Provide the [x, y] coordinate of the cell's center where the given text is located.  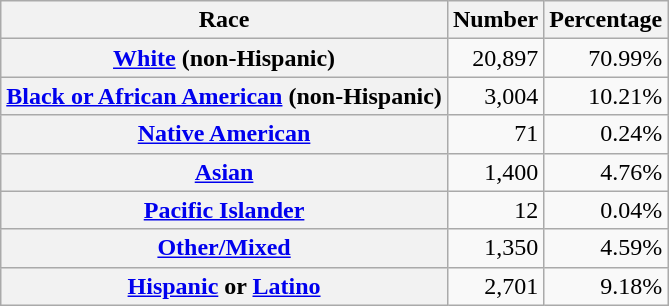
0.24% [606, 134]
1,400 [495, 172]
Number [495, 20]
Percentage [606, 20]
Race [224, 20]
70.99% [606, 58]
Native American [224, 134]
1,350 [495, 248]
71 [495, 134]
3,004 [495, 96]
0.04% [606, 210]
4.76% [606, 172]
9.18% [606, 286]
White (non-Hispanic) [224, 58]
20,897 [495, 58]
10.21% [606, 96]
Hispanic or Latino [224, 286]
Black or African American (non-Hispanic) [224, 96]
12 [495, 210]
Other/Mixed [224, 248]
4.59% [606, 248]
Asian [224, 172]
Pacific Islander [224, 210]
2,701 [495, 286]
